Return [x, y] of the center of cell containing provided text 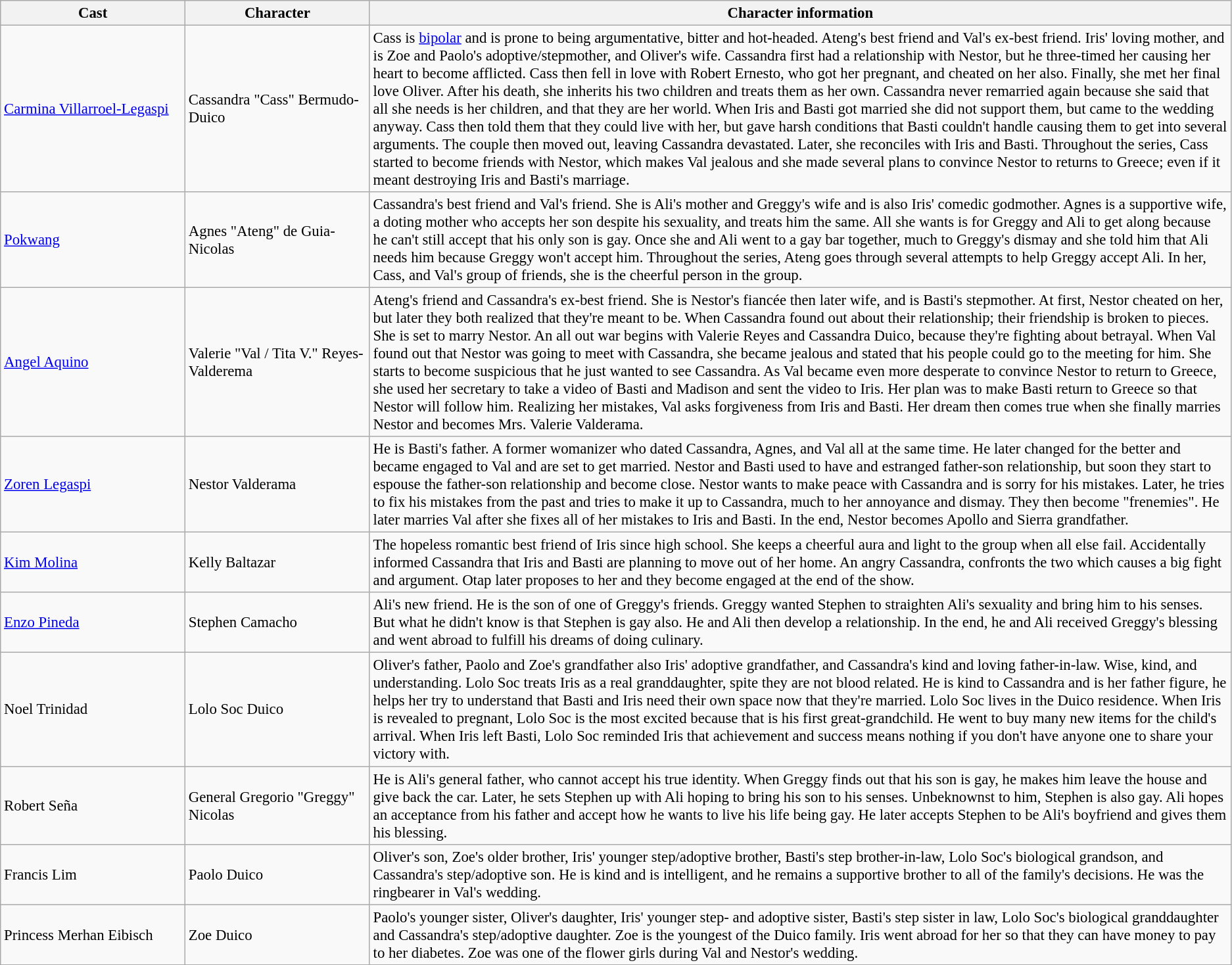
Francis Lim [93, 874]
Enzo Pineda [93, 623]
Angel Aquino [93, 363]
Lolo Soc Duico [277, 710]
Noel Trinidad [93, 710]
Carmina Villarroel-Legaspi [93, 109]
Nestor Valderama [277, 484]
Kelly Baltazar [277, 563]
Princess Merhan Eibisch [93, 935]
Cassandra "Cass" Bermudo-Duico [277, 109]
Valerie "Val / Tita V." Reyes-Valderema [277, 363]
Character information [800, 13]
Stephen Camacho [277, 623]
Kim Molina [93, 563]
Zoe Duico [277, 935]
Robert Seña [93, 806]
Pokwang [93, 240]
Cast [93, 13]
Agnes "Ateng" de Guia-Nicolas [277, 240]
Character [277, 13]
Zoren Legaspi [93, 484]
General Gregorio "Greggy" Nicolas [277, 806]
Paolo Duico [277, 874]
